Output the (x, y) coordinate of the center of the cell containing the given text.  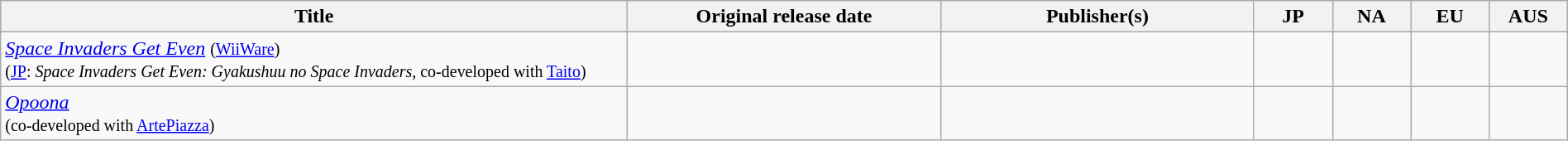
NA (1371, 17)
Opoona(co-developed with ArtePiazza) (314, 113)
Original release date (784, 17)
Title (314, 17)
AUS (1528, 17)
JP (1293, 17)
EU (1451, 17)
Space Invaders Get Even (WiiWare)(JP: Space Invaders Get Even: Gyakushuu no Space Invaders, co-developed with Taito) (314, 60)
Publisher(s) (1097, 17)
